Return (X, Y) of the center of cell containing provided text 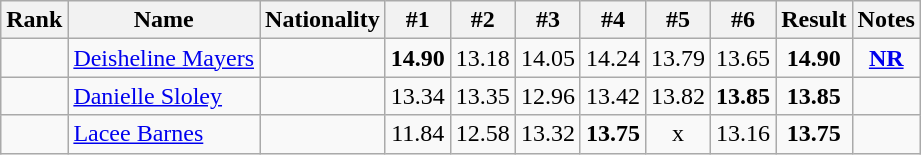
#1 (418, 20)
14.05 (548, 58)
12.58 (482, 134)
13.18 (482, 58)
Name (164, 20)
13.42 (612, 96)
13.35 (482, 96)
14.24 (612, 58)
#4 (612, 20)
13.79 (678, 58)
13.16 (744, 134)
12.96 (548, 96)
13.82 (678, 96)
Notes (886, 20)
Nationality (323, 20)
Danielle Sloley (164, 96)
11.84 (418, 134)
#5 (678, 20)
Lacee Barnes (164, 134)
13.34 (418, 96)
13.65 (744, 58)
#2 (482, 20)
#3 (548, 20)
Deisheline Mayers (164, 58)
Result (814, 20)
Rank (34, 20)
NR (886, 58)
x (678, 134)
#6 (744, 20)
13.32 (548, 134)
